Search for the cell housing the specified text and yield its [x, y] center coordinate. 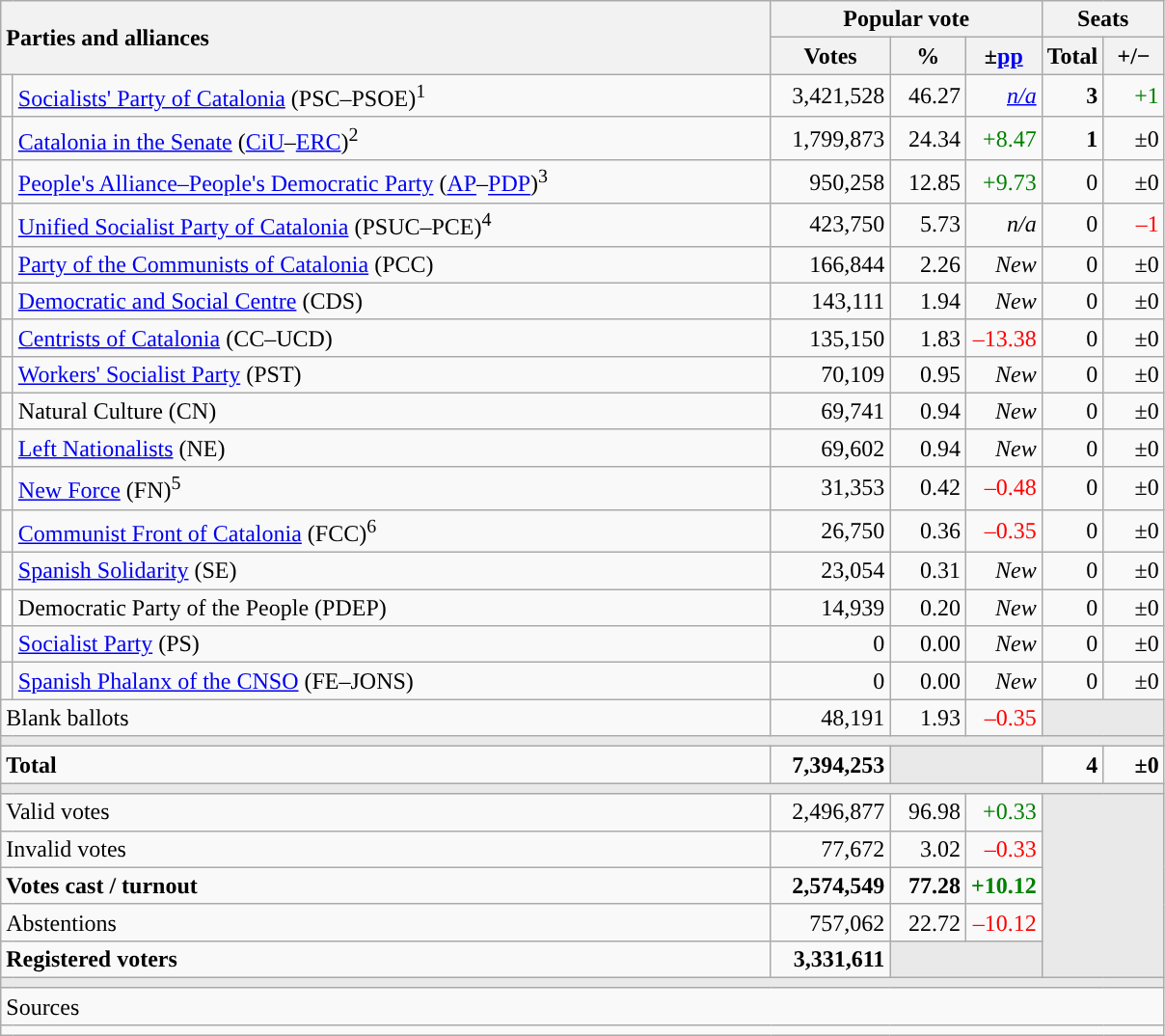
Party of the Communists of Catalonia (PCC) [392, 264]
14,939 [830, 608]
2,496,877 [830, 812]
–13.38 [1003, 338]
Socialists' Party of Catalonia (PSC–PSOE)1 [392, 96]
46.27 [928, 96]
23,054 [830, 571]
Left Nationalists (NE) [392, 448]
+8.47 [1003, 139]
Centrists of Catalonia (CC–UCD) [392, 338]
26,750 [830, 531]
–0.33 [1003, 849]
77.28 [928, 886]
–1 [1134, 226]
Democratic Party of the People (PDEP) [392, 608]
950,258 [830, 181]
0.95 [928, 374]
3,331,611 [830, 959]
New Force (FN)5 [392, 488]
2.26 [928, 264]
96.98 [928, 812]
31,353 [830, 488]
Invalid votes [386, 849]
Communist Front of Catalonia (FCC)6 [392, 531]
69,741 [830, 411]
People's Alliance–People's Democratic Party (AP–PDP)3 [392, 181]
% [928, 56]
Democratic and Social Centre (CDS) [392, 301]
Socialist Party (PS) [392, 644]
166,844 [830, 264]
+/− [1134, 56]
0.36 [928, 531]
Workers' Socialist Party (PST) [392, 374]
–0.48 [1003, 488]
±pp [1003, 56]
143,111 [830, 301]
+10.12 [1003, 886]
+0.33 [1003, 812]
Catalonia in the Senate (CiU–ERC)2 [392, 139]
Parties and alliances [386, 38]
+1 [1134, 96]
1.83 [928, 338]
5.73 [928, 226]
423,750 [830, 226]
22.72 [928, 922]
7,394,253 [830, 765]
–10.12 [1003, 922]
0.20 [928, 608]
0.42 [928, 488]
Sources [582, 1006]
Abstentions [386, 922]
69,602 [830, 448]
1 [1072, 139]
77,672 [830, 849]
Seats [1103, 19]
Spanish Solidarity (SE) [392, 571]
3.02 [928, 849]
757,062 [830, 922]
Valid votes [386, 812]
Spanish Phalanx of the CNSO (FE–JONS) [392, 681]
3,421,528 [830, 96]
48,191 [830, 718]
70,109 [830, 374]
Votes cast / turnout [386, 886]
135,150 [830, 338]
3 [1072, 96]
Popular vote [907, 19]
12.85 [928, 181]
2,574,549 [830, 886]
1,799,873 [830, 139]
24.34 [928, 139]
Unified Socialist Party of Catalonia (PSUC–PCE)4 [392, 226]
Blank ballots [386, 718]
4 [1072, 765]
1.94 [928, 301]
Votes [830, 56]
Natural Culture (CN) [392, 411]
0.31 [928, 571]
Registered voters [386, 959]
1.93 [928, 718]
+9.73 [1003, 181]
